Return [X, Y] of the center of cell containing provided text 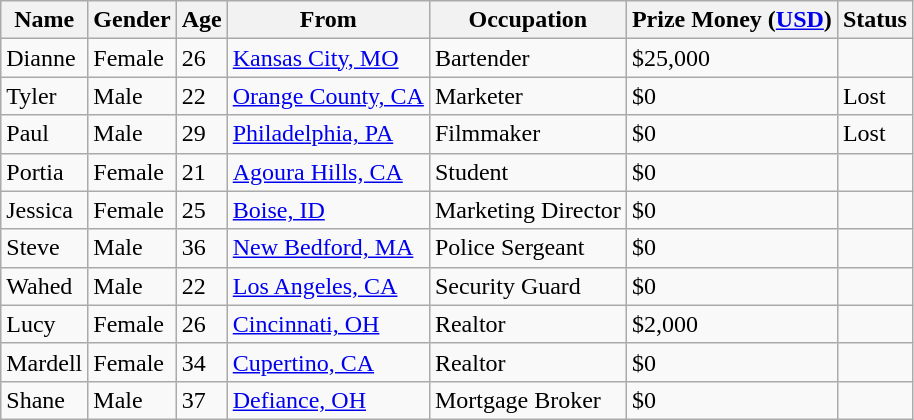
Cupertino, CA [328, 362]
Philadelphia, PA [328, 134]
Bartender [528, 58]
Los Angeles, CA [328, 286]
Boise, ID [328, 210]
Agoura Hills, CA [328, 172]
Student [528, 172]
Steve [44, 248]
$2,000 [732, 324]
Occupation [528, 20]
34 [202, 362]
Security Guard [528, 286]
Kansas City, MO [328, 58]
37 [202, 400]
Marketer [528, 96]
Marketing Director [528, 210]
Prize Money (USD) [732, 20]
Lucy [44, 324]
From [328, 20]
Wahed [44, 286]
Tyler [44, 96]
Age [202, 20]
Status [874, 20]
Portia [44, 172]
36 [202, 248]
Orange County, CA [328, 96]
Name [44, 20]
21 [202, 172]
Paul [44, 134]
Gender [132, 20]
Jessica [44, 210]
$25,000 [732, 58]
Filmmaker [528, 134]
Shane [44, 400]
29 [202, 134]
New Bedford, MA [328, 248]
Dianne [44, 58]
Cincinnati, OH [328, 324]
Mortgage Broker [528, 400]
25 [202, 210]
Defiance, OH [328, 400]
Police Sergeant [528, 248]
Mardell [44, 362]
